Pinpoint the cell where the given text exists, returning its [x, y] midpoint coordinate. 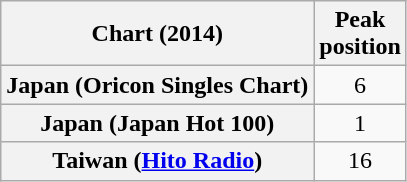
Japan (Oricon Singles Chart) [158, 85]
1 [360, 123]
Peakposition [360, 34]
6 [360, 85]
16 [360, 161]
Japan (Japan Hot 100) [158, 123]
Chart (2014) [158, 34]
Taiwan (Hito Radio) [158, 161]
